Locate the cell with the specified text and output its (X, Y) center coordinate. 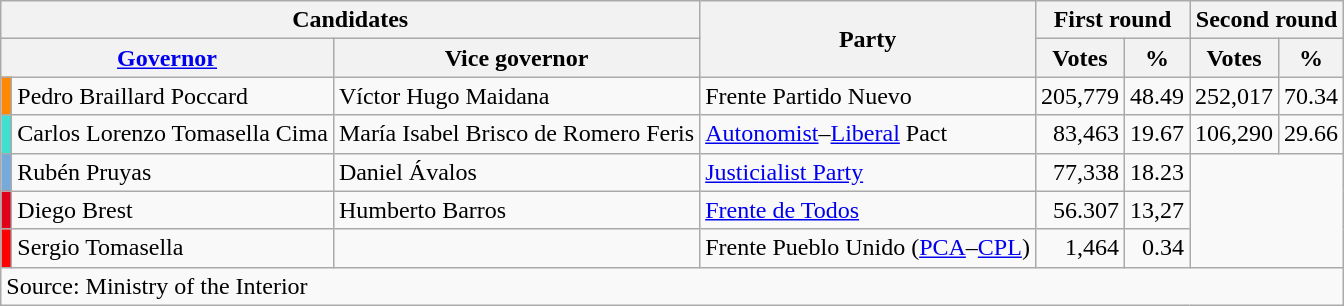
205,779 (1080, 96)
13,27 (1156, 210)
77,338 (1080, 172)
Víctor Hugo Maidana (516, 96)
48.49 (1156, 96)
Humberto Barros (516, 210)
María Isabel Brisco de Romero Feris (516, 134)
Source: Ministry of the Interior (672, 286)
Justicialist Party (868, 172)
0.34 (1156, 248)
Vice governor (516, 58)
18.23 (1156, 172)
Frente de Todos (868, 210)
Frente Partido Nuevo (868, 96)
252,017 (1234, 96)
Autonomist–Liberal Pact (868, 134)
Frente Pueblo Unido (PCA–CPL) (868, 248)
Carlos Lorenzo Tomasella Cima (173, 134)
First round (1112, 20)
Rubén Pruyas (173, 172)
56.307 (1080, 210)
19.67 (1156, 134)
Second round (1267, 20)
70.34 (1312, 96)
106,290 (1234, 134)
Pedro Braillard Poccard (173, 96)
Diego Brest (173, 210)
29.66 (1312, 134)
Candidates (350, 20)
Party (868, 39)
83,463 (1080, 134)
1,464 (1080, 248)
Sergio Tomasella (173, 248)
Daniel Ávalos (516, 172)
Governor (168, 58)
